Locate the cell with the specified text and output its [X, Y] center coordinate. 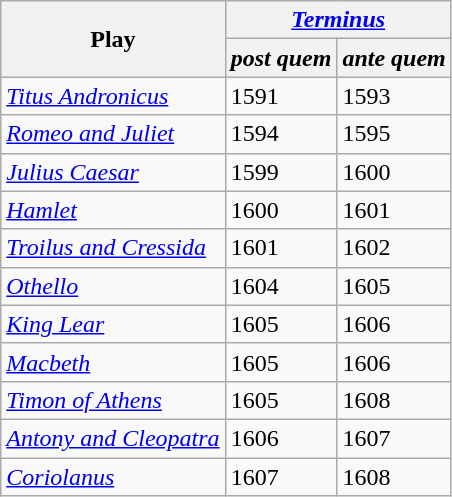
1604 [281, 286]
Troilus and Cressida [113, 248]
King Lear [113, 324]
Timon of Athens [113, 400]
ante quem [394, 58]
1594 [281, 134]
post quem [281, 58]
Othello [113, 286]
1595 [394, 134]
Terminus [338, 20]
1593 [394, 96]
Coriolanus [113, 477]
Julius Caesar [113, 172]
1591 [281, 96]
Hamlet [113, 210]
Play [113, 39]
Macbeth [113, 362]
1599 [281, 172]
Antony and Cleopatra [113, 438]
Romeo and Juliet [113, 134]
Titus Andronicus [113, 96]
1602 [394, 248]
